Scan for the cell matching the given text and deliver its (X, Y) coordinate at center. 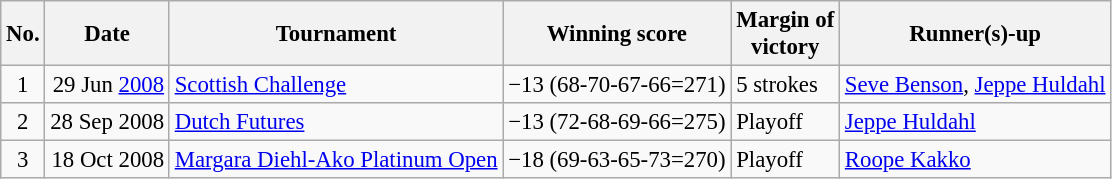
Date (107, 34)
Runner(s)-up (976, 34)
No. (23, 34)
−13 (72-68-69-66=275) (617, 122)
Margara Diehl-Ako Platinum Open (336, 160)
5 strokes (786, 85)
Dutch Futures (336, 122)
3 (23, 160)
Tournament (336, 34)
1 (23, 85)
Jeppe Huldahl (976, 122)
29 Jun 2008 (107, 85)
Margin ofvictory (786, 34)
Roope Kakko (976, 160)
Winning score (617, 34)
Seve Benson, Jeppe Huldahl (976, 85)
−18 (69-63-65-73=270) (617, 160)
Scottish Challenge (336, 85)
28 Sep 2008 (107, 122)
−13 (68-70-67-66=271) (617, 85)
18 Oct 2008 (107, 160)
2 (23, 122)
